Scan for the cell matching the given text and deliver its [X, Y] coordinate at center. 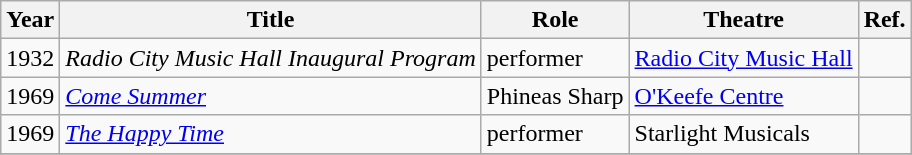
Radio City Music Hall [744, 58]
Year [30, 20]
Theatre [744, 20]
O'Keefe Centre [744, 96]
Radio City Music Hall Inaugural Program [271, 58]
Title [271, 20]
Phineas Sharp [555, 96]
Come Summer [271, 96]
1932 [30, 58]
The Happy Time [271, 134]
Ref. [884, 20]
Role [555, 20]
Starlight Musicals [744, 134]
